Output the [X, Y] coordinate of the center of the cell containing the given text.  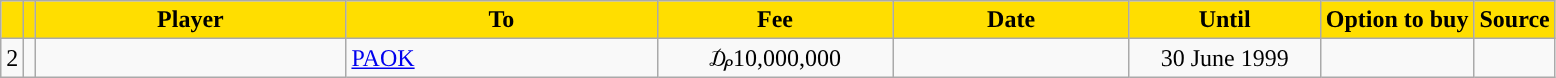
Player [190, 20]
30 June 1999 [1224, 58]
2 [12, 58]
Fee [775, 20]
To [502, 20]
Until [1224, 20]
₯10,000,000 [775, 58]
Option to buy [1397, 20]
PAOK [502, 58]
Date [1011, 20]
Source [1514, 20]
